Search for the cell housing the specified text and yield its (x, y) center coordinate. 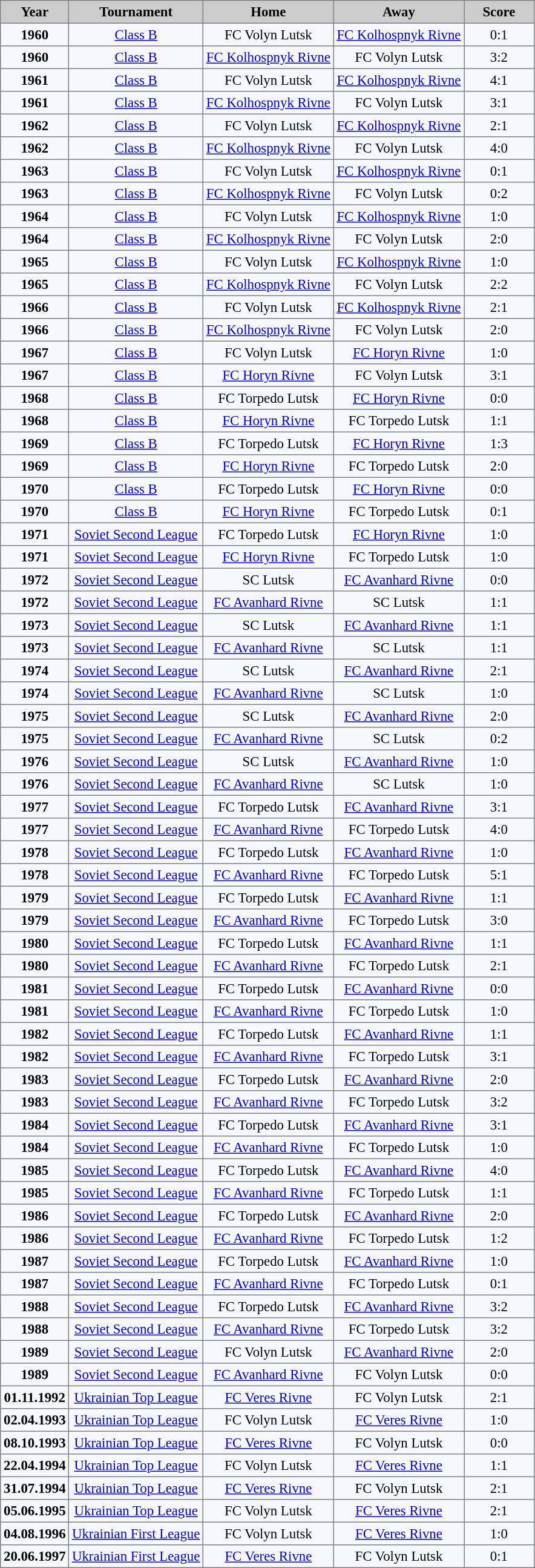
Year (35, 12)
3:0 (499, 921)
2:2 (499, 285)
02.04.1993 (35, 1420)
08.10.1993 (35, 1443)
Home (269, 12)
1:3 (499, 443)
4:1 (499, 80)
05.06.1995 (35, 1511)
Tournament (136, 12)
Away (399, 12)
20.06.1997 (35, 1556)
Score (499, 12)
01.11.1992 (35, 1397)
5:1 (499, 875)
22.04.1994 (35, 1466)
1:2 (499, 1239)
04.08.1996 (35, 1533)
31.07.1994 (35, 1488)
